Extract the [x, y] coordinate from the center of the cell holding the provided text.  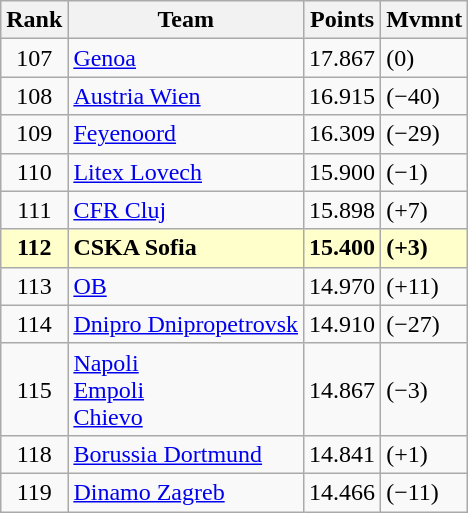
15.900 [342, 172]
14.910 [342, 324]
CFR Cluj [186, 210]
119 [34, 492]
(+11) [424, 286]
113 [34, 286]
111 [34, 210]
16.309 [342, 134]
112 [34, 248]
Napoli Empoli Chievo [186, 389]
14.466 [342, 492]
(−1) [424, 172]
14.867 [342, 389]
17.867 [342, 58]
(−11) [424, 492]
Dnipro Dnipropetrovsk [186, 324]
110 [34, 172]
OB [186, 286]
14.841 [342, 454]
Genoa [186, 58]
115 [34, 389]
Borussia Dortmund [186, 454]
Austria Wien [186, 96]
(−40) [424, 96]
107 [34, 58]
(+1) [424, 454]
(−29) [424, 134]
(+3) [424, 248]
Litex Lovech [186, 172]
14.970 [342, 286]
118 [34, 454]
15.400 [342, 248]
(−27) [424, 324]
114 [34, 324]
Mvmnt [424, 20]
CSKA Sofia [186, 248]
Feyenoord [186, 134]
Rank [34, 20]
Points [342, 20]
(0) [424, 58]
15.898 [342, 210]
(+7) [424, 210]
16.915 [342, 96]
108 [34, 96]
(−3) [424, 389]
109 [34, 134]
Team [186, 20]
Dinamo Zagreb [186, 492]
